Find where the given text appears and provide that cell's center as (X, Y) coordinate. 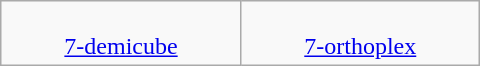
7-demicube (122, 34)
7-orthoplex (360, 34)
